Determine the [X, Y] coordinate at the center of the cell enclosing the given text.  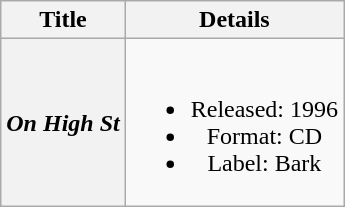
Title [63, 20]
On High St [63, 122]
Details [234, 20]
Released: 1996Format: CDLabel: Bark [234, 122]
